Capture the cell that displays the provided text and extract its (x, y) central coordinate. 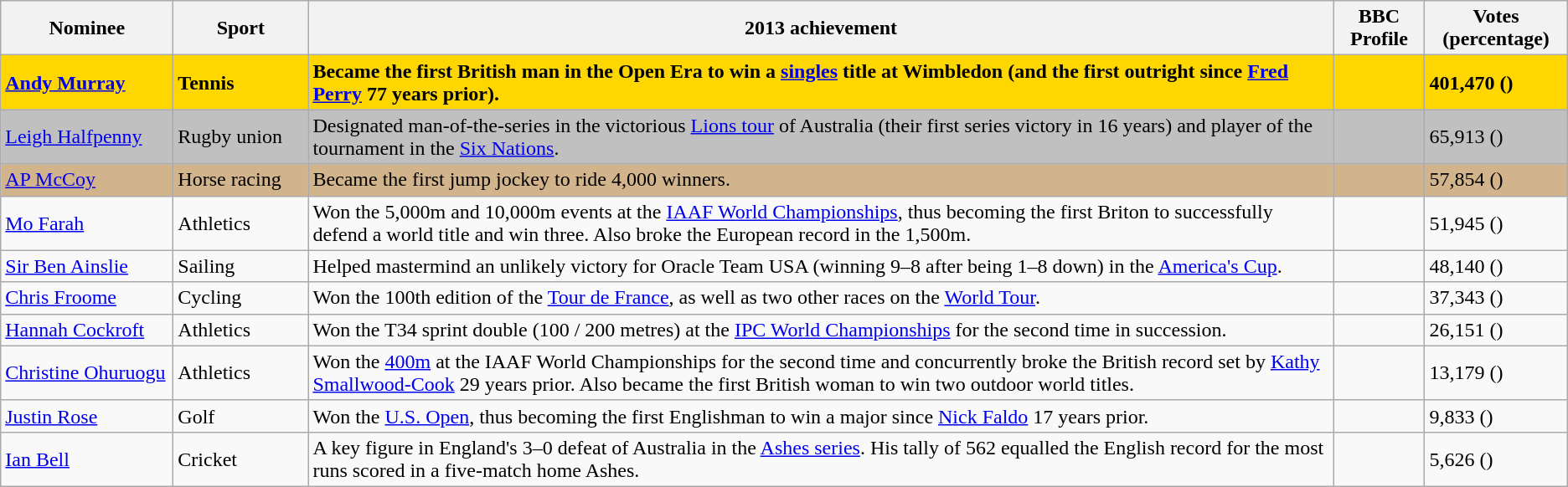
Mo Farah (87, 223)
Votes (percentage) (1496, 28)
Andy Murray (87, 82)
Became the first British man in the Open Era to win a singles title at Wimbledon (and the first outright since Fred Perry 77 years prior). (821, 82)
Won the T34 sprint double (100 / 200 metres) at the IPC World Championships for the second time in succession. (821, 330)
Won the U.S. Open, thus becoming the first Englishman to win a major since Nick Faldo 17 years prior. (821, 416)
BBC Profile (1379, 28)
Nominee (87, 28)
Hannah Cockroft (87, 330)
Horse racing (241, 180)
Tennis (241, 82)
Ian Bell (87, 459)
Won the 100th edition of the Tour de France, as well as two other races on the World Tour. (821, 298)
57,854 () (1496, 180)
AP McCoy (87, 180)
401,470 () (1496, 82)
Chris Froome (87, 298)
Christine Ohuruogu (87, 373)
5,626 () (1496, 459)
9,833 () (1496, 416)
Sailing (241, 266)
Justin Rose (87, 416)
48,140 () (1496, 266)
Sport (241, 28)
Golf (241, 416)
65,913 () (1496, 137)
51,945 () (1496, 223)
Cycling (241, 298)
13,179 () (1496, 373)
37,343 () (1496, 298)
Cricket (241, 459)
Helped mastermind an unlikely victory for Oracle Team USA (winning 9–8 after being 1–8 down) in the America's Cup. (821, 266)
2013 achievement (821, 28)
Sir Ben Ainslie (87, 266)
Became the first jump jockey to ride 4,000 winners. (821, 180)
Rugby union (241, 137)
26,151 () (1496, 330)
Leigh Halfpenny (87, 137)
